Locate the cell with the specified text and output its (X, Y) center coordinate. 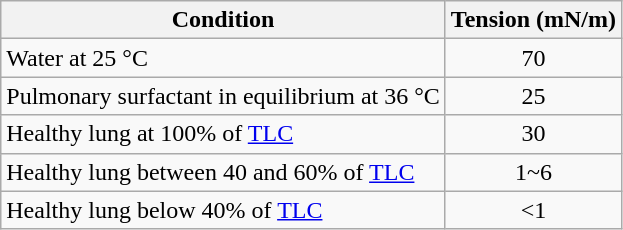
25 (533, 96)
Pulmonary surfactant in equilibrium at 36 °C (224, 96)
70 (533, 58)
Tension (mN/m) (533, 20)
30 (533, 134)
Water at 25 °C (224, 58)
Healthy lung at 100% of TLC (224, 134)
1~6 (533, 172)
Healthy lung below 40% of TLC (224, 210)
Condition (224, 20)
<1 (533, 210)
Healthy lung between 40 and 60% of TLC (224, 172)
